From the cell containing the given text, extract its center point as (x, y) coordinate. 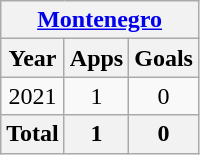
Total (33, 134)
Apps (96, 58)
Year (33, 58)
Montenegro (100, 20)
2021 (33, 96)
Goals (164, 58)
